From the cell containing the given text, extract its center point as [X, Y] coordinate. 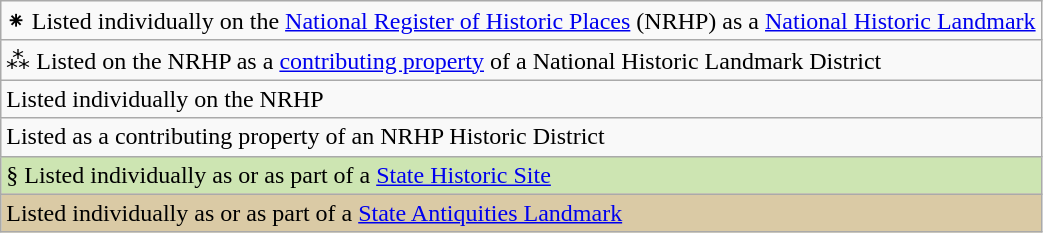
§ Listed individually as or as part of a State Historic Site [521, 175]
⁂ Listed on the NRHP as a contributing property of a National Historic Landmark District [521, 60]
⁕ Listed individually on the National Register of Historic Places (NRHP) as a National Historic Landmark [521, 21]
Listed individually on the NRHP [521, 99]
Listed as a contributing property of an NRHP Historic District [521, 137]
Listed individually as or as part of a State Antiquities Landmark [521, 213]
